Scan for the cell matching the given text and deliver its (X, Y) coordinate at center. 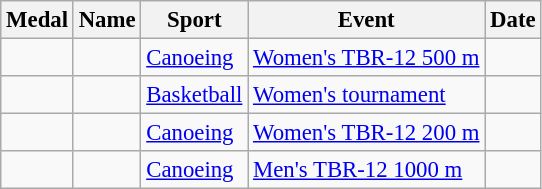
Men's TBR-12 1000 m (366, 170)
Women's TBR-12 200 m (366, 133)
Sport (194, 20)
Medal (38, 20)
Date (513, 20)
Event (366, 20)
Women's tournament (366, 95)
Name (107, 20)
Women's TBR-12 500 m (366, 58)
Basketball (194, 95)
